Capture the cell that displays the provided text and extract its [X, Y] central coordinate. 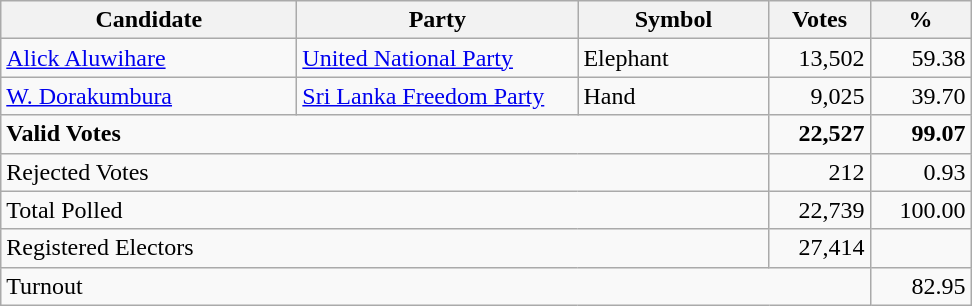
% [920, 20]
Elephant [674, 58]
9,025 [820, 96]
Total Polled [385, 210]
Rejected Votes [385, 172]
Candidate [149, 20]
Alick Aluwihare [149, 58]
Valid Votes [385, 134]
Turnout [436, 286]
Sri Lanka Freedom Party [438, 96]
27,414 [820, 248]
Party [438, 20]
United National Party [438, 58]
Registered Electors [385, 248]
212 [820, 172]
13,502 [820, 58]
82.95 [920, 286]
Votes [820, 20]
Symbol [674, 20]
39.70 [920, 96]
Hand [674, 96]
W. Dorakumbura [149, 96]
22,739 [820, 210]
22,527 [820, 134]
0.93 [920, 172]
99.07 [920, 134]
100.00 [920, 210]
59.38 [920, 58]
